Identify which cell holds the provided text, then report its [x, y] central coordinate. 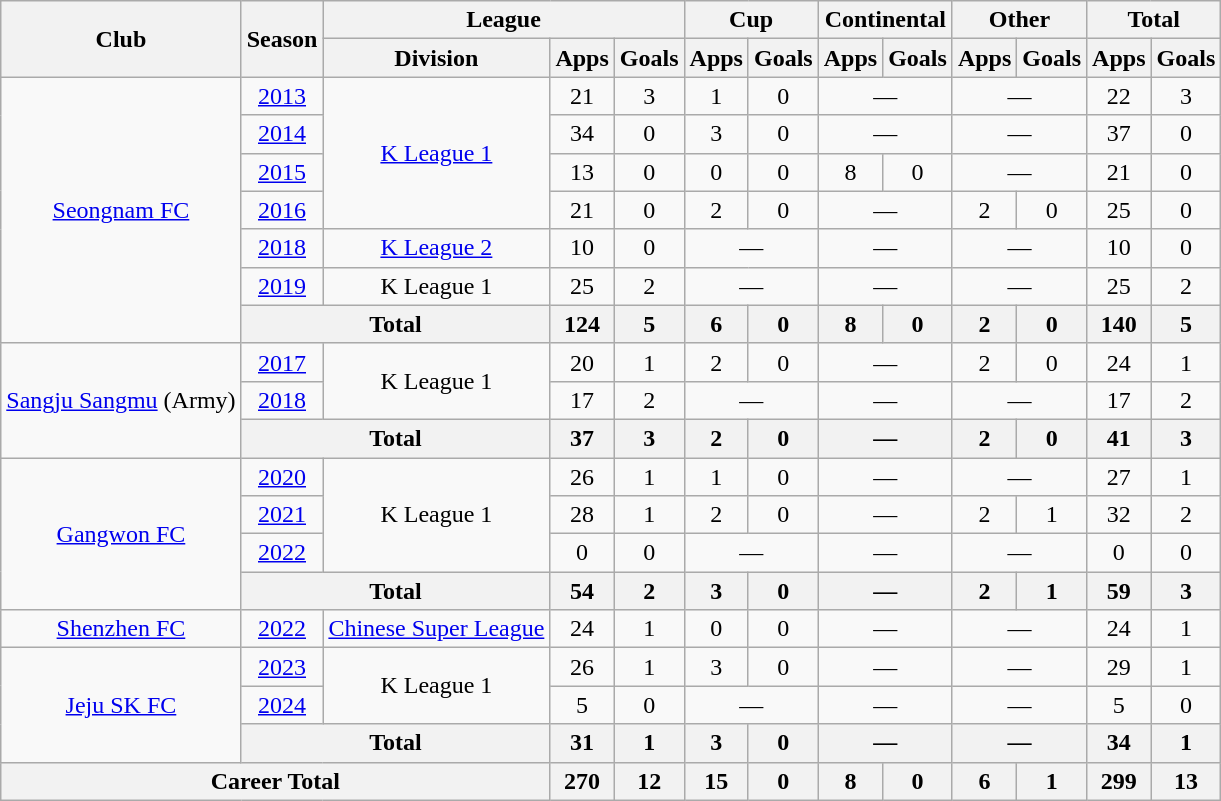
2020 [282, 477]
Career Total [276, 781]
299 [1119, 781]
Club [121, 39]
Other [1019, 20]
Jeju SK FC [121, 705]
32 [1119, 515]
31 [582, 743]
54 [582, 591]
20 [582, 362]
28 [582, 515]
2014 [282, 134]
124 [582, 324]
2016 [282, 210]
2015 [282, 172]
Chinese Super League [436, 629]
140 [1119, 324]
2017 [282, 362]
59 [1119, 591]
2019 [282, 286]
29 [1119, 667]
K League 2 [436, 248]
League [504, 20]
41 [1119, 438]
2021 [282, 515]
Sangju Sangmu (Army) [121, 400]
Division [436, 58]
2023 [282, 667]
22 [1119, 96]
270 [582, 781]
Shenzhen FC [121, 629]
Season [282, 39]
27 [1119, 477]
12 [649, 781]
Gangwon FC [121, 534]
2013 [282, 96]
15 [716, 781]
2024 [282, 705]
Cup [751, 20]
Continental [885, 20]
Seongnam FC [121, 210]
